Return (X, Y) of the center of cell containing provided text 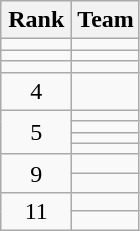
4 (36, 91)
9 (36, 173)
Rank (36, 20)
Team (106, 20)
5 (36, 132)
11 (36, 211)
